Identify which cell holds the provided text, then report its (x, y) central coordinate. 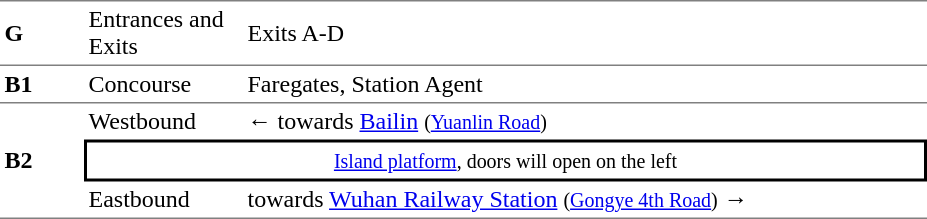
Westbound (164, 121)
B1 (42, 83)
B2 (42, 160)
G (42, 32)
Exits A-D (585, 32)
Concourse (164, 83)
Entrances and Exits (164, 32)
← towards Bailin (Yuanlin Road) (585, 121)
Island platform, doors will open on the left (506, 161)
Faregates, Station Agent (585, 83)
